Pinpoint the cell where the given text exists, returning its [X, Y] midpoint coordinate. 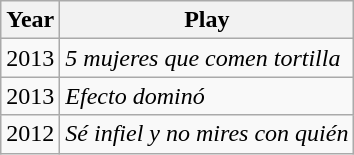
Efecto dominó [207, 96]
2012 [30, 134]
Sé infiel y no mires con quién [207, 134]
Year [30, 20]
Play [207, 20]
5 mujeres que comen tortilla [207, 58]
